Provide the [x, y] coordinate of the cell's center where the given text is located.  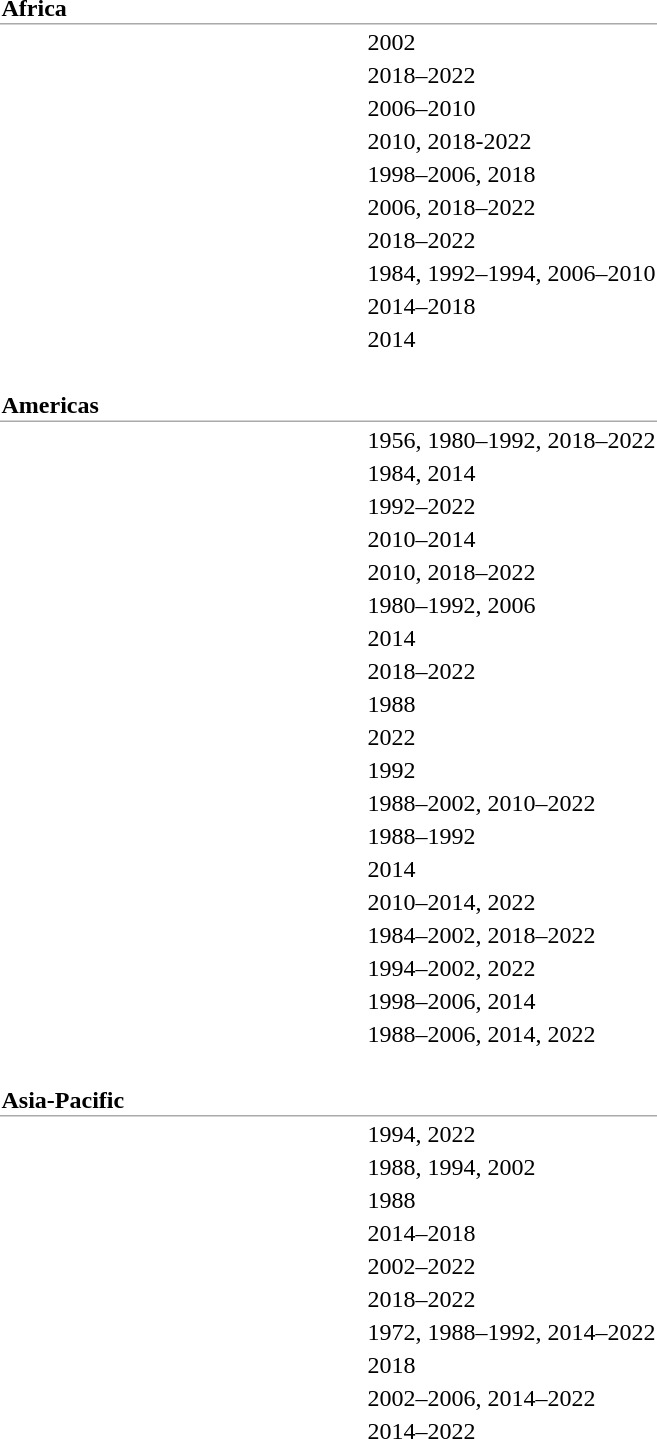
2022 [512, 737]
2010–2014, 2022 [512, 902]
1992 [512, 770]
1984, 2014 [512, 473]
2002 [512, 43]
Asia-Pacific [328, 1101]
1988–2002, 2010–2022 [512, 803]
2006–2010 [512, 109]
1998–2006, 2018 [512, 175]
2010, 2018–2022 [512, 572]
1956, 1980–1992, 2018–2022 [512, 440]
Americas [328, 406]
2018 [512, 1365]
1988–1992 [512, 836]
1988–2006, 2014, 2022 [512, 1034]
1988, 1994, 2002 [512, 1167]
2010, 2018-2022 [512, 141]
2010–2014 [512, 539]
1980–1992, 2006 [512, 605]
2002–2006, 2014–2022 [512, 1399]
1994, 2022 [512, 1135]
1994–2002, 2022 [512, 968]
1992–2022 [512, 506]
1998–2006, 2014 [512, 1001]
1984–2002, 2018–2022 [512, 935]
1972, 1988–1992, 2014–2022 [512, 1333]
2002–2022 [512, 1267]
2006, 2018–2022 [512, 207]
1984, 1992–1994, 2006–2010 [512, 273]
